From the cell containing the given text, extract its center point as (x, y) coordinate. 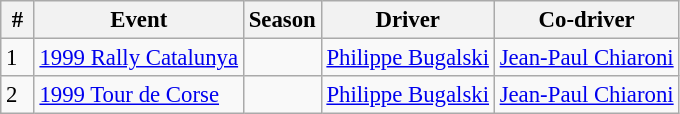
Driver (408, 20)
1 (18, 58)
2 (18, 95)
Season (282, 20)
Co-driver (586, 20)
Event (138, 20)
1999 Tour de Corse (138, 95)
# (18, 20)
1999 Rally Catalunya (138, 58)
